Scan for the cell matching the given text and deliver its [X, Y] coordinate at center. 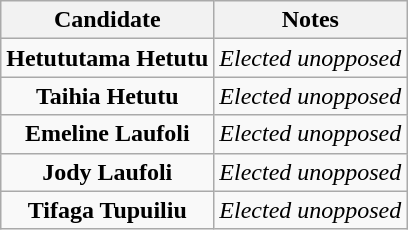
Jody Laufoli [108, 172]
Candidate [108, 20]
Hetututama Hetutu [108, 58]
Tifaga Tupuiliu [108, 210]
Notes [310, 20]
Taihia Hetutu [108, 96]
Emeline Laufoli [108, 134]
